Search for the cell housing the specified text and yield its [x, y] center coordinate. 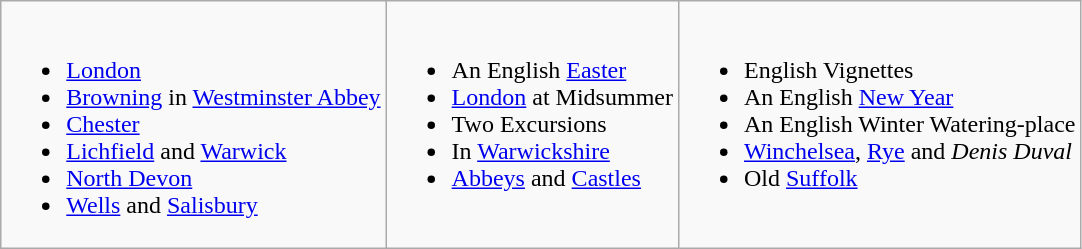
LondonBrowning in Westminster AbbeyChesterLichfield and WarwickNorth DevonWells and Salisbury [194, 125]
English VignettesAn English New YearAn English Winter Watering-placeWinchelsea, Rye and Denis DuvalOld Suffolk [880, 125]
An English EasterLondon at MidsummerTwo ExcursionsIn WarwickshireAbbeys and Castles [532, 125]
